Find where the given text appears and provide that cell's center as [x, y] coordinate. 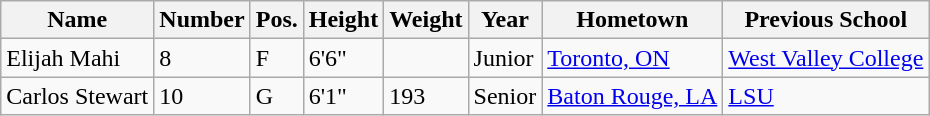
Baton Rouge, LA [632, 96]
Toronto, ON [632, 58]
8 [202, 58]
Height [343, 20]
Previous School [826, 20]
Carlos Stewart [78, 96]
6'1" [343, 96]
Hometown [632, 20]
G [276, 96]
Junior [505, 58]
F [276, 58]
193 [426, 96]
Pos. [276, 20]
10 [202, 96]
Year [505, 20]
West Valley College [826, 58]
6'6" [343, 58]
Weight [426, 20]
Name [78, 20]
LSU [826, 96]
Senior [505, 96]
Number [202, 20]
Elijah Mahi [78, 58]
